Return (X, Y) of the center of cell containing provided text 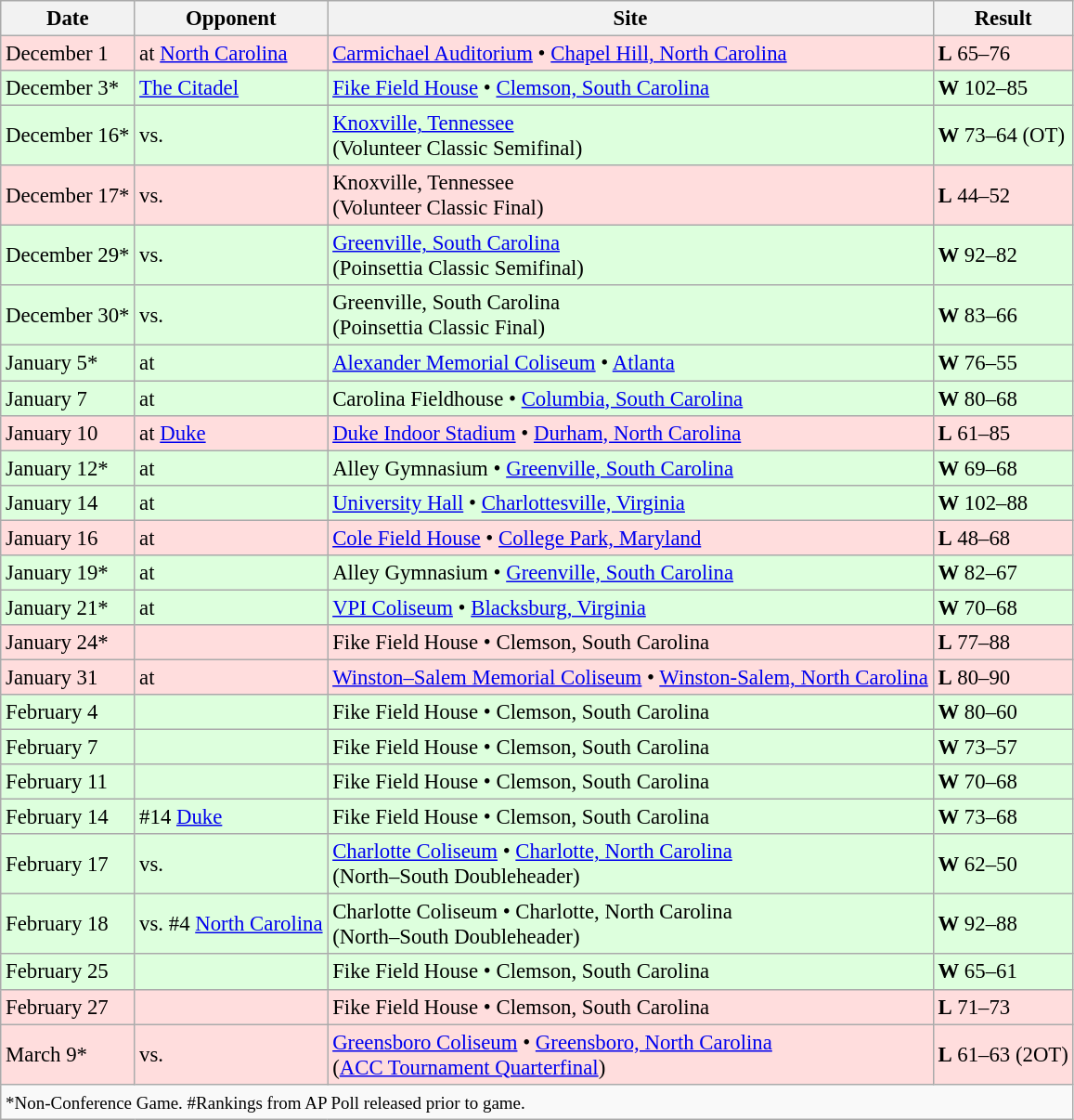
W 73–68 (1003, 817)
February 11 (68, 782)
Result (1003, 19)
Knoxville, Tennessee(Volunteer Classic Semifinal) (630, 136)
VPI Coliseum • Blacksburg, Virginia (630, 607)
Cole Field House • College Park, Maryland (630, 538)
Winston–Salem Memorial Coliseum • Winston-Salem, North Carolina (630, 677)
W 76–55 (1003, 363)
Opponent (231, 19)
January 24* (68, 643)
W 82–67 (1003, 573)
December 16* (68, 136)
W 92–88 (1003, 925)
L 61–63 (2OT) (1003, 1055)
December 1 (68, 54)
Carmichael Auditorium • Chapel Hill, North Carolina (630, 54)
December 29* (68, 256)
Knoxville, Tennessee(Volunteer Classic Final) (630, 195)
*Non-Conference Game. #Rankings from AP Poll released prior to game. (537, 1101)
vs. #4 North Carolina (231, 925)
W 69–68 (1003, 468)
January 5* (68, 363)
W 83–66 (1003, 316)
W 65–61 (1003, 972)
L 77–88 (1003, 643)
February 25 (68, 972)
W 102–88 (1003, 502)
February 18 (68, 925)
December 30* (68, 316)
The Citadel (231, 88)
L 80–90 (1003, 677)
Carolina Fieldhouse • Columbia, South Carolina (630, 398)
January 21* (68, 607)
L 48–68 (1003, 538)
Greenville, South Carolina(Poinsettia Classic Final) (630, 316)
W 80–60 (1003, 712)
December 3* (68, 88)
at Duke (231, 433)
March 9* (68, 1055)
Site (630, 19)
W 73–64 (OT) (1003, 136)
at North Carolina (231, 54)
W 92–82 (1003, 256)
W 80–68 (1003, 398)
University Hall • Charlottesville, Virginia (630, 502)
Greensboro Coliseum • Greensboro, North Carolina(ACC Tournament Quarterfinal) (630, 1055)
February 27 (68, 1007)
January 16 (68, 538)
January 10 (68, 433)
Alexander Memorial Coliseum • Atlanta (630, 363)
L 61–85 (1003, 433)
W 62–50 (1003, 864)
February 7 (68, 748)
January 12* (68, 468)
February 4 (68, 712)
L 65–76 (1003, 54)
W 73–57 (1003, 748)
Date (68, 19)
January 14 (68, 502)
L 71–73 (1003, 1007)
Greenville, South Carolina(Poinsettia Classic Semifinal) (630, 256)
December 17* (68, 195)
February 14 (68, 817)
W 102–85 (1003, 88)
January 31 (68, 677)
#14 Duke (231, 817)
January 7 (68, 398)
L 44–52 (1003, 195)
February 17 (68, 864)
January 19* (68, 573)
Duke Indoor Stadium • Durham, North Carolina (630, 433)
